Locate the cell with the specified text and output its [x, y] center coordinate. 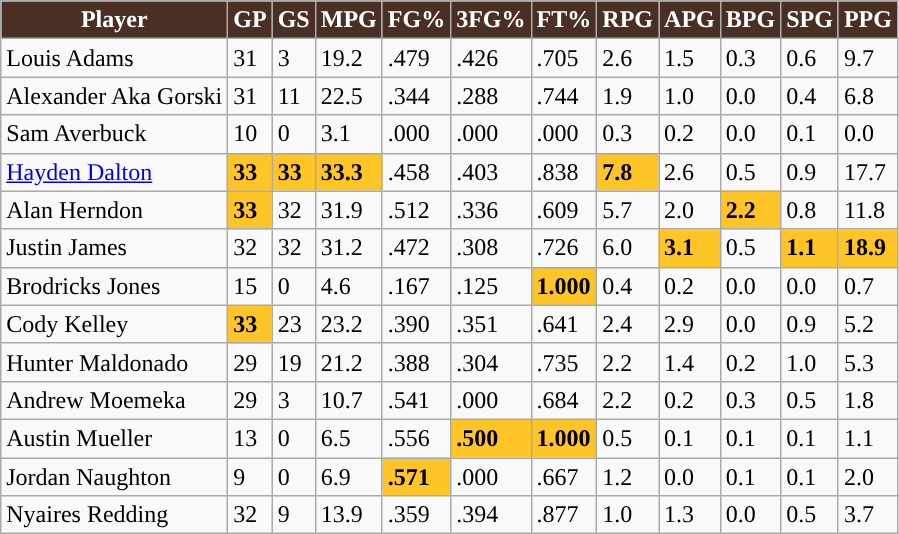
15 [250, 286]
11.8 [868, 210]
RPG [628, 20]
.877 [564, 515]
.403 [491, 172]
1.2 [628, 477]
.458 [416, 172]
.288 [491, 96]
FG% [416, 20]
Hayden Dalton [114, 172]
.571 [416, 477]
Louis Adams [114, 58]
.394 [491, 515]
5.3 [868, 362]
1.9 [628, 96]
BPG [750, 20]
1.3 [690, 515]
.308 [491, 248]
.705 [564, 58]
Sam Averbuck [114, 134]
1.5 [690, 58]
Alexander Aka Gorski [114, 96]
0.7 [868, 286]
13.9 [348, 515]
21.2 [348, 362]
.388 [416, 362]
5.7 [628, 210]
23 [294, 324]
Nyaires Redding [114, 515]
31.2 [348, 248]
.426 [491, 58]
3FG% [491, 20]
1.4 [690, 362]
2.9 [690, 324]
.641 [564, 324]
.125 [491, 286]
.359 [416, 515]
Player [114, 20]
0.8 [810, 210]
APG [690, 20]
PPG [868, 20]
Hunter Maldonado [114, 362]
1.8 [868, 400]
.609 [564, 210]
.838 [564, 172]
GS [294, 20]
.667 [564, 477]
.500 [491, 438]
.744 [564, 96]
.479 [416, 58]
6.0 [628, 248]
Andrew Moemeka [114, 400]
MPG [348, 20]
4.6 [348, 286]
10 [250, 134]
33.3 [348, 172]
.304 [491, 362]
FT% [564, 20]
0.6 [810, 58]
2.4 [628, 324]
.351 [491, 324]
.726 [564, 248]
6.9 [348, 477]
Cody Kelley [114, 324]
17.7 [868, 172]
31.9 [348, 210]
19 [294, 362]
Justin James [114, 248]
GP [250, 20]
.556 [416, 438]
Austin Mueller [114, 438]
18.9 [868, 248]
Brodricks Jones [114, 286]
6.5 [348, 438]
9.7 [868, 58]
6.8 [868, 96]
Alan Herndon [114, 210]
.512 [416, 210]
11 [294, 96]
Jordan Naughton [114, 477]
.684 [564, 400]
.336 [491, 210]
.735 [564, 362]
23.2 [348, 324]
7.8 [628, 172]
SPG [810, 20]
.344 [416, 96]
10.7 [348, 400]
.541 [416, 400]
13 [250, 438]
.167 [416, 286]
22.5 [348, 96]
.472 [416, 248]
19.2 [348, 58]
3.7 [868, 515]
5.2 [868, 324]
.390 [416, 324]
